Pinpoint the cell where the given text exists, returning its [x, y] midpoint coordinate. 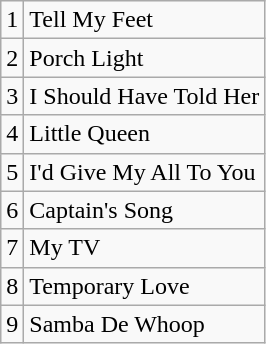
Samba De Whoop [144, 324]
7 [12, 248]
2 [12, 58]
6 [12, 210]
Temporary Love [144, 286]
Captain's Song [144, 210]
8 [12, 286]
3 [12, 96]
I Should Have Told Her [144, 96]
My TV [144, 248]
5 [12, 172]
Porch Light [144, 58]
4 [12, 134]
1 [12, 20]
9 [12, 324]
Tell My Feet [144, 20]
Little Queen [144, 134]
I'd Give My All To You [144, 172]
